Provide the (X, Y) coordinate of the cell's center where the given text is located.  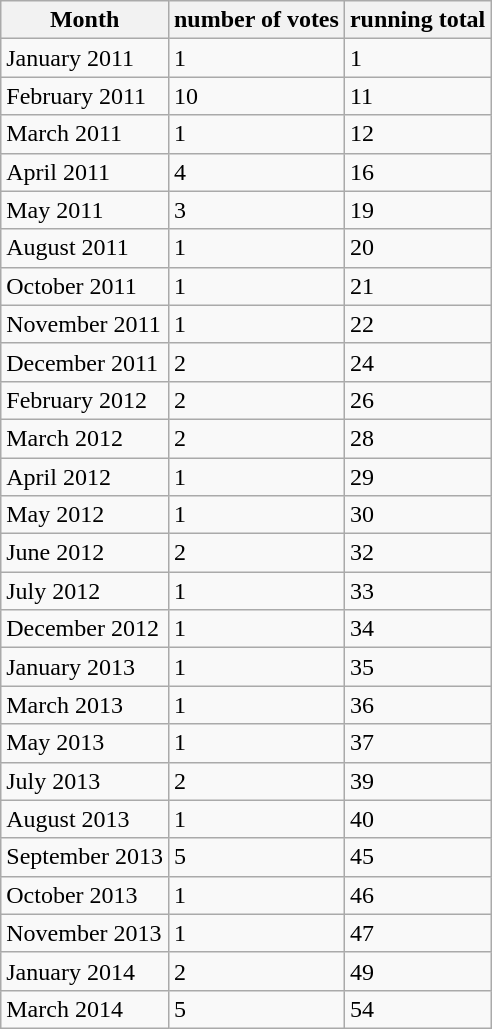
February 2011 (85, 96)
22 (417, 324)
running total (417, 20)
35 (417, 667)
January 2011 (85, 58)
March 2013 (85, 705)
21 (417, 286)
April 2011 (85, 172)
49 (417, 971)
January 2013 (85, 667)
December 2011 (85, 362)
March 2012 (85, 438)
September 2013 (85, 857)
34 (417, 629)
32 (417, 553)
28 (417, 438)
January 2014 (85, 971)
3 (256, 210)
33 (417, 591)
46 (417, 895)
May 2011 (85, 210)
number of votes (256, 20)
12 (417, 134)
November 2011 (85, 324)
30 (417, 515)
November 2013 (85, 933)
Month (85, 20)
July 2012 (85, 591)
11 (417, 96)
26 (417, 400)
March 2011 (85, 134)
March 2014 (85, 1009)
October 2011 (85, 286)
19 (417, 210)
16 (417, 172)
45 (417, 857)
36 (417, 705)
37 (417, 743)
February 2012 (85, 400)
4 (256, 172)
April 2012 (85, 477)
39 (417, 781)
24 (417, 362)
54 (417, 1009)
July 2013 (85, 781)
May 2013 (85, 743)
August 2013 (85, 819)
40 (417, 819)
October 2013 (85, 895)
December 2012 (85, 629)
June 2012 (85, 553)
10 (256, 96)
20 (417, 248)
29 (417, 477)
May 2012 (85, 515)
August 2011 (85, 248)
47 (417, 933)
